Return [X, Y] of the center of cell containing provided text 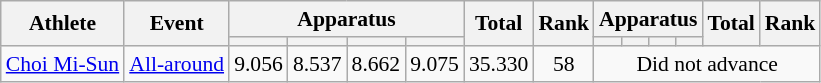
35.330 [498, 64]
8.537 [318, 64]
Event [176, 24]
58 [564, 64]
Choi Mi-Sun [62, 64]
9.075 [434, 64]
8.662 [376, 64]
9.056 [258, 64]
All-around [176, 64]
Athlete [62, 24]
Did not advance [707, 64]
